Pinpoint the cell where the given text exists, returning its [x, y] midpoint coordinate. 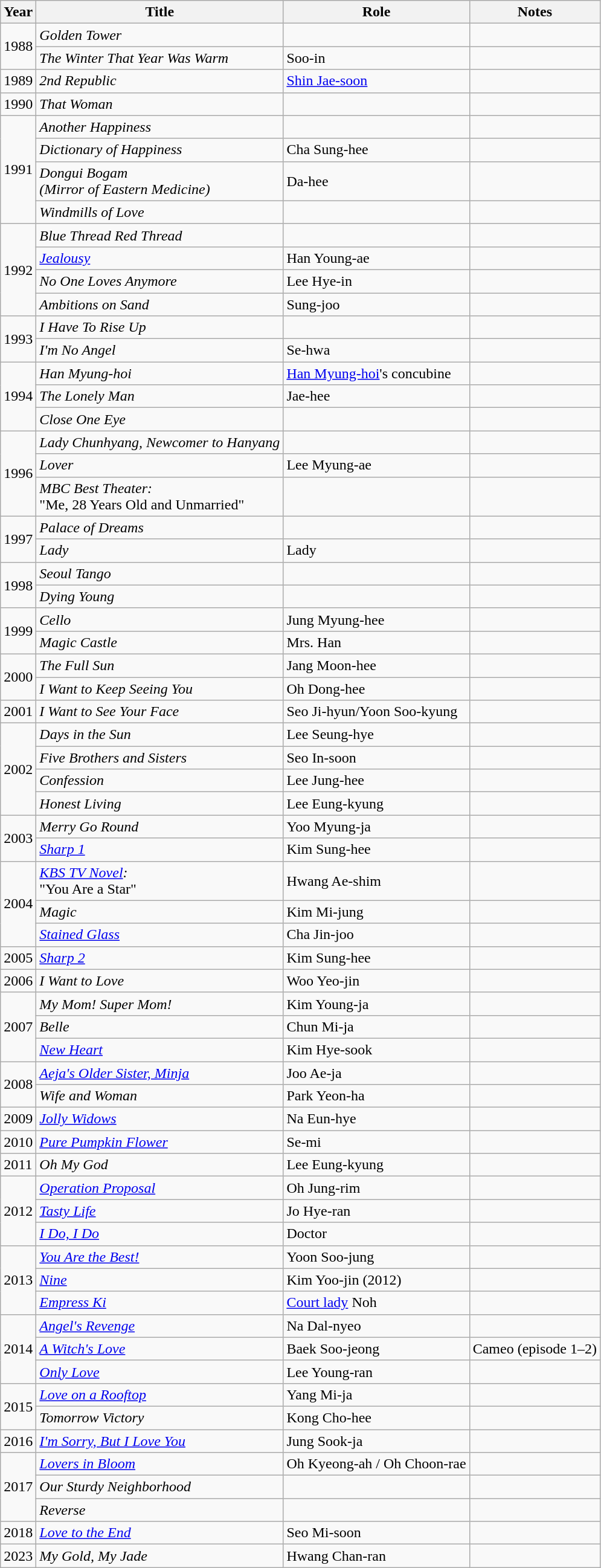
Stained Glass [159, 935]
1990 [18, 104]
Oh Jung-rim [376, 1188]
My Mom! Super Mom! [159, 1004]
2023 [18, 1556]
I Want to Love [159, 981]
1989 [18, 81]
Han Myung-hoi's concubine [376, 373]
Chun Mi-ja [376, 1027]
Jae-hee [376, 396]
Oh Kyeong-ah / Oh Choon-rae [376, 1464]
I Want to Keep Seeing You [159, 688]
Five Brothers and Sisters [159, 758]
Tomorrow Victory [159, 1418]
Baek Soo-jeong [376, 1349]
Kim Young-ja [376, 1004]
I'm Sorry, But I Love You [159, 1441]
Aeja's Older Sister, Minja [159, 1073]
Dying Young [159, 596]
KBS TV Novel:"You Are a Star" [159, 881]
Love to the End [159, 1533]
Confession [159, 781]
Shin Jae-soon [376, 81]
Sung-joo [376, 304]
Merry Go Round [159, 827]
Lee Hye-in [376, 281]
Windmills of Love [159, 212]
2018 [18, 1533]
Angel's Revenge [159, 1326]
I'm No Angel [159, 350]
Hwang Chan-ran [376, 1556]
Another Happiness [159, 127]
Kong Cho-hee [376, 1418]
Yoon Soo-jung [376, 1257]
Mrs. Han [376, 642]
Blue Thread Red Thread [159, 235]
Palace of Dreams [159, 528]
I Have To Rise Up [159, 327]
Role [376, 12]
Na Eun-hye [376, 1119]
2011 [18, 1165]
2017 [18, 1487]
Park Yeon-ha [376, 1096]
That Woman [159, 104]
Yang Mi-ja [376, 1395]
Lovers in Bloom [159, 1464]
Magic Castle [159, 642]
2013 [18, 1280]
Our Sturdy Neighborhood [159, 1487]
Na Dal-nyeo [376, 1326]
Ambitions on Sand [159, 304]
Jealousy [159, 258]
Magic [159, 912]
Lover [159, 465]
Soo-in [376, 58]
Jang Moon-hee [376, 665]
2008 [18, 1084]
2005 [18, 958]
Yoo Myung-ja [376, 827]
A Witch's Love [159, 1349]
The Winter That Year Was Warm [159, 58]
Seoul Tango [159, 573]
Oh Dong-hee [376, 688]
2002 [18, 769]
Honest Living [159, 804]
MBC Best Theater:"Me, 28 Years Old and Unmarried" [159, 497]
Empress Ki [159, 1303]
Seo Ji-hyun/Yoon Soo-kyung [376, 712]
1988 [18, 47]
Sharp 1 [159, 850]
Kim Mi-jung [376, 912]
Hwang Ae-shim [376, 881]
2006 [18, 981]
2014 [18, 1349]
2012 [18, 1211]
Tasty Life [159, 1211]
Se-mi [376, 1142]
New Heart [159, 1050]
Han Myung-hoi [159, 373]
1998 [18, 585]
Da-hee [376, 181]
Operation Proposal [159, 1188]
Title [159, 12]
Golden Tower [159, 35]
Cha Jin-joo [376, 935]
Court lady Noh [376, 1303]
Cameo (episode 1–2) [535, 1349]
Pure Pumpkin Flower [159, 1142]
1997 [18, 539]
You Are the Best! [159, 1257]
Han Young-ae [376, 258]
Joo Ae-ja [376, 1073]
The Full Sun [159, 665]
Jo Hye-ran [376, 1211]
1996 [18, 474]
Lee Jung-hee [376, 781]
2001 [18, 712]
Lee Seung-hye [376, 735]
Dongui Bogam (Mirror of Eastern Medicine) [159, 181]
I Want to See Your Face [159, 712]
1999 [18, 631]
2009 [18, 1119]
Days in the Sun [159, 735]
Reverse [159, 1510]
Seo In-soon [376, 758]
2016 [18, 1441]
Lady Chunhyang, Newcomer to Hanyang [159, 442]
Sharp 2 [159, 958]
1993 [18, 339]
2nd Republic [159, 81]
Nine [159, 1280]
Only Love [159, 1372]
Jung Myung-hee [376, 619]
2007 [18, 1027]
Seo Mi-soon [376, 1533]
2010 [18, 1142]
Year [18, 12]
Oh My God [159, 1165]
2004 [18, 904]
Close One Eye [159, 419]
2015 [18, 1406]
Cello [159, 619]
Se-hwa [376, 350]
Love on a Rooftop [159, 1395]
Jolly Widows [159, 1119]
2000 [18, 677]
Notes [535, 12]
Woo Yeo-jin [376, 981]
1991 [18, 169]
I Do, I Do [159, 1234]
Dictionary of Happiness [159, 150]
The Lonely Man [159, 396]
Cha Sung-hee [376, 150]
Jung Sook-ja [376, 1441]
1994 [18, 396]
2003 [18, 838]
Belle [159, 1027]
Lee Young-ran [376, 1372]
1992 [18, 269]
My Gold, My Jade [159, 1556]
Lee Myung-ae [376, 465]
Wife and Woman [159, 1096]
Doctor [376, 1234]
Kim Yoo-jin (2012) [376, 1280]
Kim Hye-sook [376, 1050]
No One Loves Anymore [159, 281]
